Extract the (x, y) coordinate from the center of the cell holding the provided text.  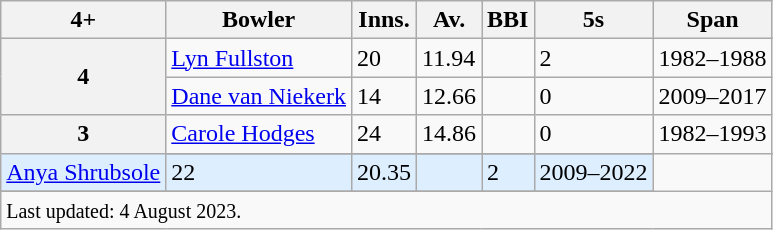
Carole Hodges (259, 134)
2009–2022 (594, 172)
4+ (84, 20)
Dane van Niekerk (259, 96)
4 (84, 77)
14 (384, 96)
24 (384, 134)
2009–2017 (712, 96)
Inns. (384, 20)
5s (594, 20)
1982–1988 (712, 58)
Span (712, 20)
20.35 (384, 172)
22 (259, 172)
12.66 (450, 96)
Last updated: 4 August 2023. (386, 210)
Bowler (259, 20)
Av. (450, 20)
BBI (508, 20)
14.86 (450, 134)
3 (84, 134)
20 (384, 58)
Anya Shrubsole (84, 172)
1982–1993 (712, 134)
11.94 (450, 58)
Lyn Fullston (259, 58)
